Find where the given text appears and provide that cell's center as (x, y) coordinate. 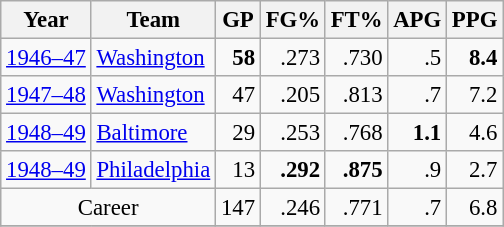
Career (108, 208)
8.4 (475, 58)
FG% (292, 20)
47 (238, 95)
Baltimore (153, 133)
.5 (418, 58)
.875 (356, 170)
.813 (356, 95)
.292 (292, 170)
.768 (356, 133)
58 (238, 58)
APG (418, 20)
13 (238, 170)
.771 (356, 208)
GP (238, 20)
.273 (292, 58)
.246 (292, 208)
.205 (292, 95)
6.8 (475, 208)
.730 (356, 58)
PPG (475, 20)
29 (238, 133)
1.1 (418, 133)
1946–47 (46, 58)
1947–48 (46, 95)
Philadelphia (153, 170)
2.7 (475, 170)
Team (153, 20)
Year (46, 20)
.9 (418, 170)
4.6 (475, 133)
7.2 (475, 95)
.253 (292, 133)
FT% (356, 20)
147 (238, 208)
